For the text-containing cell, return its midpoint in (X, Y) coordinate format. 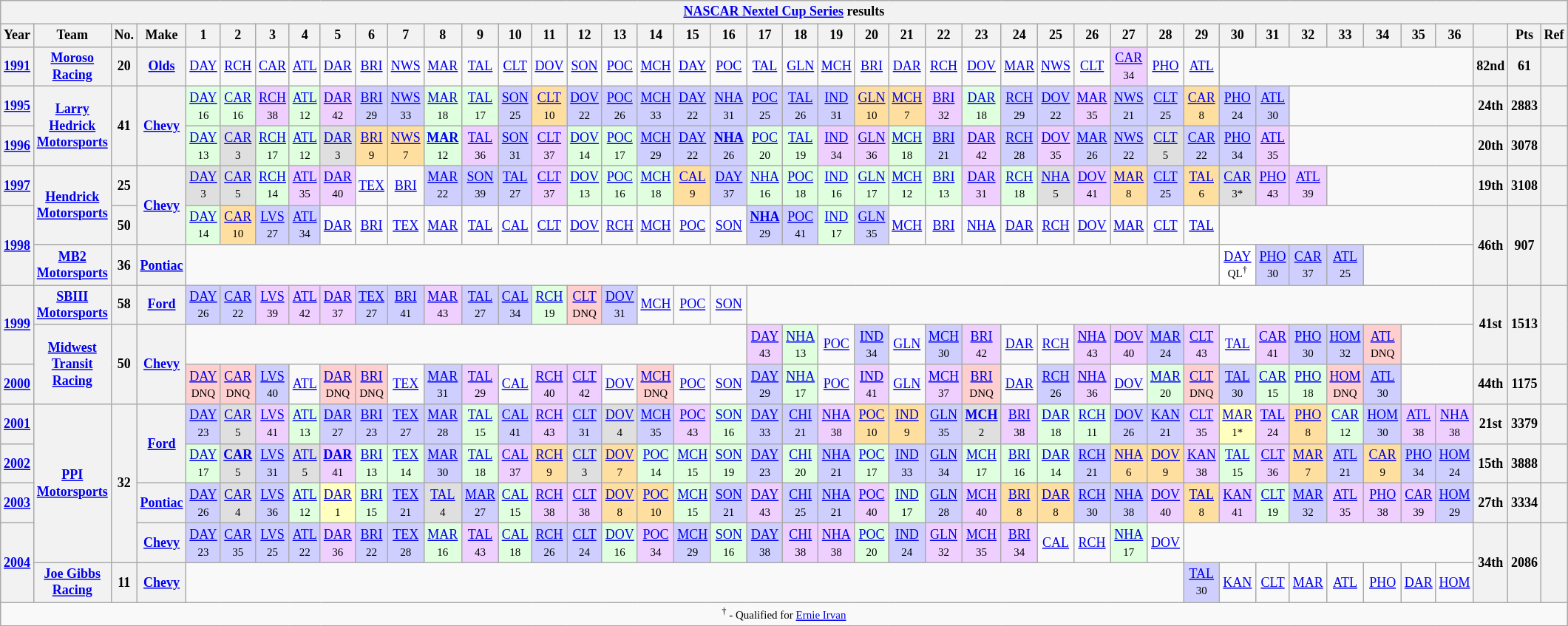
2883 (1524, 106)
MAR28 (443, 424)
RCH17 (273, 146)
HOM30 (1382, 424)
TAL18 (481, 463)
POC14 (656, 463)
DAR27 (338, 424)
POC41 (801, 225)
10 (515, 35)
BRI8 (1019, 503)
CAR35 (238, 543)
19th (1490, 186)
NHA26 (729, 146)
MAR43 (443, 305)
Team (72, 35)
TEX28 (405, 543)
POC18 (801, 186)
BRI38 (1019, 424)
MAR7 (1308, 463)
TEX21 (405, 503)
CAR39 (1418, 503)
24th (1490, 106)
NHA16 (764, 186)
17 (764, 35)
RCH30 (1092, 503)
RCH9 (549, 463)
MCH30 (944, 344)
CLT19 (1273, 503)
TAL43 (481, 543)
34th (1490, 563)
CAR4 (238, 503)
KAN41 (1238, 503)
MCH2 (982, 424)
ATL39 (1308, 186)
DAY37 (729, 186)
23 (982, 35)
DAYQL† (1238, 265)
RCH43 (549, 424)
DOV7 (620, 463)
3078 (1524, 146)
MAR35 (1092, 106)
NWS22 (1129, 146)
LVS40 (273, 384)
907 (1524, 245)
BRI32 (944, 106)
19 (837, 35)
POC34 (656, 543)
GLN36 (872, 146)
CHI20 (801, 463)
CLT35 (1201, 424)
CLT10 (549, 106)
26 (1092, 35)
MCH12 (907, 186)
3108 (1524, 186)
POC43 (693, 424)
† - Qualified for Ernie Irvan (784, 614)
BRI41 (405, 305)
NHA43 (1092, 344)
ATL5 (305, 463)
14 (656, 35)
LVS27 (273, 225)
ATL42 (305, 305)
20th (1490, 146)
MAR24 (1166, 344)
DAR3 (338, 146)
CLT38 (585, 503)
MAR18 (443, 106)
41 (124, 126)
PHO18 (1308, 384)
CAL18 (515, 543)
CARDNQ (238, 384)
Pts (1524, 35)
CLT5 (1166, 146)
POC26 (620, 106)
SON21 (729, 503)
DAY38 (764, 543)
CHI21 (801, 424)
Larry Hedrick Motorsports (72, 126)
LVS36 (273, 503)
Make (161, 35)
RCH11 (1092, 424)
BRI34 (1019, 543)
TAL4 (443, 503)
ATL13 (305, 424)
2003 (18, 503)
1995 (18, 106)
BRI22 (372, 543)
POC25 (764, 106)
46th (1490, 245)
18 (801, 35)
44th (1490, 384)
DAR41 (338, 463)
IND33 (907, 463)
LVS41 (273, 424)
CAR41 (1273, 344)
NHA6 (1129, 463)
NASCAR Nextel Cup Series results (784, 12)
15th (1490, 463)
CLT36 (1273, 463)
CAL34 (515, 305)
GLN10 (872, 106)
CLT42 (585, 384)
30 (1238, 35)
MCH33 (656, 106)
2000 (18, 384)
DAY17 (203, 463)
2002 (18, 463)
41st (1490, 325)
ATL34 (305, 225)
CAR9 (1382, 463)
ATL21 (1345, 463)
Midwest Transit Racing (72, 364)
NWS33 (405, 106)
DOV16 (620, 543)
BRI16 (1019, 463)
CAR37 (1308, 265)
3379 (1524, 424)
2 (238, 35)
Year (18, 35)
NHA5 (1056, 186)
2004 (18, 563)
DAR14 (1056, 463)
RCH21 (1092, 463)
RCH19 (549, 305)
MAR1* (1238, 424)
DAYDNQ (203, 384)
SON25 (515, 106)
GLN34 (944, 463)
CAR3 (238, 146)
1175 (1524, 384)
MAR16 (443, 543)
CAR34 (1129, 67)
DOV26 (1129, 424)
CAR3* (1238, 186)
KAN (1238, 582)
MAR12 (443, 146)
CLT31 (585, 424)
61 (1524, 67)
HOM29 (1455, 503)
RCH14 (273, 186)
CAR16 (238, 106)
MCH17 (982, 463)
LVS25 (273, 543)
MAR27 (481, 503)
HOM32 (1345, 344)
SON19 (729, 463)
NHA36 (1092, 384)
ATL25 (1345, 265)
RCH28 (1019, 146)
IND9 (907, 424)
CAL41 (515, 424)
No. (124, 35)
Hendrick Motorsports (72, 205)
KAN38 (1201, 463)
POC40 (872, 503)
HOMDNQ (1345, 384)
BRI15 (372, 503)
DOV35 (1056, 146)
CAR (273, 67)
TAL6 (1201, 186)
DAY33 (764, 424)
1996 (18, 146)
DOV14 (585, 146)
GLN17 (872, 186)
PPI Motorsports (72, 483)
IND24 (907, 543)
CAR15 (1273, 384)
DAR31 (982, 186)
NHA31 (729, 106)
IND16 (837, 186)
7 (405, 35)
DOV4 (620, 424)
1991 (18, 67)
BRI23 (372, 424)
RCH18 (1019, 186)
TAL24 (1273, 424)
MAR32 (1308, 503)
MAR22 (443, 186)
CLT43 (1201, 344)
ATL22 (305, 543)
3 (273, 35)
3888 (1524, 463)
MAR8 (1129, 186)
BRI42 (982, 344)
DAY14 (203, 225)
1997 (18, 186)
28 (1166, 35)
15 (693, 35)
TAL17 (481, 106)
TAL36 (481, 146)
NHA13 (801, 344)
MCHDNQ (656, 384)
MAR26 (1092, 146)
BRI9 (372, 146)
21 (907, 35)
34 (1382, 35)
Olds (161, 67)
CLT3 (585, 463)
DOV9 (1166, 463)
LVS31 (273, 463)
DOV41 (1092, 186)
TEX14 (405, 463)
13 (620, 35)
21st (1490, 424)
DOV31 (620, 305)
DAY3 (203, 186)
MAR31 (443, 384)
82nd (1490, 67)
DARDNQ (338, 384)
ATL38 (1418, 424)
MCH7 (907, 106)
DAR40 (338, 186)
TAL29 (481, 384)
RCH40 (549, 384)
DAY13 (203, 146)
NWS7 (405, 146)
MCH40 (982, 503)
GLN28 (944, 503)
DAR1 (338, 503)
9 (481, 35)
4 (305, 35)
6 (372, 35)
LVS39 (273, 305)
1998 (18, 245)
CAR12 (1345, 424)
CLT24 (585, 543)
2001 (18, 424)
CHI38 (801, 543)
16 (729, 35)
2086 (1524, 563)
31 (1273, 35)
TAL8 (1201, 503)
CAR10 (238, 225)
BRI29 (372, 106)
Moroso Racing (72, 67)
HOM (1455, 582)
DAR8 (1056, 503)
27th (1490, 503)
27 (1129, 35)
CAL15 (515, 503)
NHA29 (764, 225)
TAL26 (801, 106)
ATLDNQ (1382, 344)
MAR20 (1166, 384)
PHO24 (1238, 106)
TAL19 (801, 146)
8 (443, 35)
DAR36 (338, 543)
CAR8 (1201, 106)
SON31 (515, 146)
1513 (1524, 325)
29 (1201, 35)
PHO8 (1308, 424)
MAR30 (443, 463)
CAL9 (693, 186)
12 (585, 35)
CAL37 (515, 463)
3334 (1524, 503)
1 (203, 35)
PHO43 (1273, 186)
POC16 (620, 186)
33 (1345, 35)
SON39 (481, 186)
RCH29 (1019, 106)
DAY29 (764, 384)
22 (944, 35)
KAN21 (1166, 424)
HOM24 (1455, 463)
MCH37 (944, 384)
PHO38 (1382, 503)
CHI25 (801, 503)
NHA (982, 225)
DOV13 (585, 186)
DOV8 (620, 503)
DAR37 (338, 305)
5 (338, 35)
35 (1418, 35)
IND31 (837, 106)
58 (124, 305)
Joe Gibbs Racing (72, 582)
1999 (18, 325)
MB2 Motorsports (72, 265)
IND41 (872, 384)
Ref (1554, 35)
SBIII Motorsports (72, 305)
BRI21 (944, 146)
NWS21 (1129, 106)
DAY16 (203, 106)
24 (1019, 35)
GLN32 (944, 543)
